Output the [X, Y] coordinate of the center of the cell containing the given text.  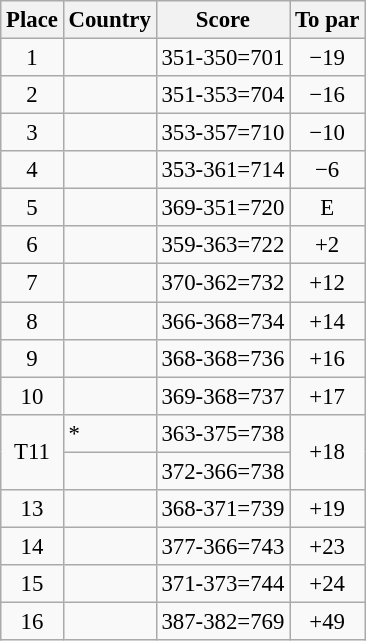
368-371=739 [223, 509]
369-368=737 [223, 396]
351-353=704 [223, 95]
363-375=738 [223, 433]
13 [32, 509]
15 [32, 584]
7 [32, 283]
9 [32, 358]
14 [32, 546]
T11 [32, 452]
−19 [328, 58]
+24 [328, 584]
+14 [328, 321]
+19 [328, 509]
−10 [328, 133]
16 [32, 621]
351-350=701 [223, 58]
+17 [328, 396]
353-357=710 [223, 133]
+12 [328, 283]
377-366=743 [223, 546]
372-366=738 [223, 471]
E [328, 208]
* [110, 433]
366-368=734 [223, 321]
8 [32, 321]
3 [32, 133]
+2 [328, 245]
−6 [328, 170]
Country [110, 20]
353-361=714 [223, 170]
+18 [328, 452]
359-363=722 [223, 245]
Score [223, 20]
4 [32, 170]
370-362=732 [223, 283]
369-351=720 [223, 208]
368-368=736 [223, 358]
387-382=769 [223, 621]
Place [32, 20]
6 [32, 245]
−16 [328, 95]
1 [32, 58]
To par [328, 20]
10 [32, 396]
371-373=744 [223, 584]
5 [32, 208]
+49 [328, 621]
+16 [328, 358]
2 [32, 95]
+23 [328, 546]
